Extract the [x, y] coordinate from the center of the cell holding the provided text.  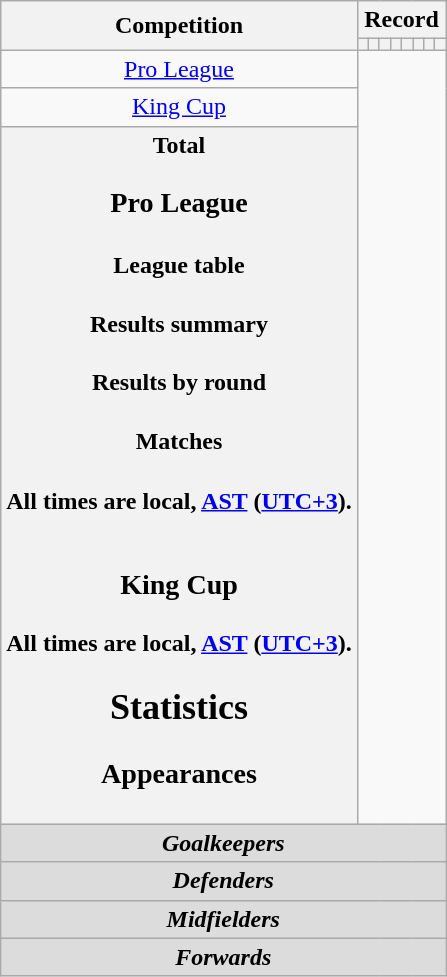
Pro League [180, 69]
Record [401, 20]
Defenders [224, 881]
King Cup [180, 107]
Goalkeepers [224, 843]
Midfielders [224, 919]
Competition [180, 26]
Forwards [224, 957]
